Identify which cell holds the provided text, then report its (X, Y) central coordinate. 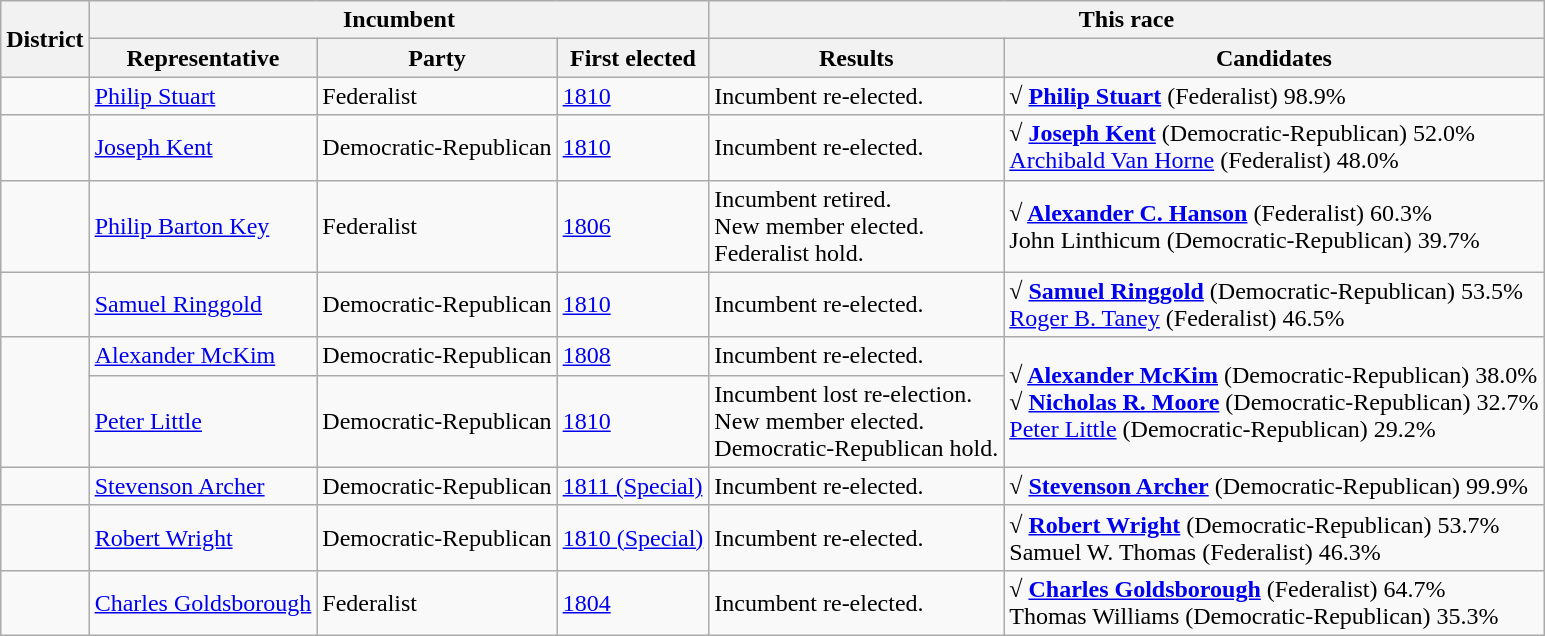
First elected (633, 58)
Party (437, 58)
Incumbent lost re-election.New member elected.Democratic-Republican hold. (856, 421)
This race (1126, 20)
1811 (Special) (633, 486)
Results (856, 58)
Alexander McKim (203, 356)
√ Samuel Ringgold (Democratic-Republican) 53.5%Roger B. Taney (Federalist) 46.5% (1274, 304)
√ Philip Stuart (Federalist) 98.9% (1274, 96)
Incumbent (399, 20)
Joseph Kent (203, 148)
1810 (Special) (633, 538)
√ Joseph Kent (Democratic-Republican) 52.0%Archibald Van Horne (Federalist) 48.0% (1274, 148)
1808 (633, 356)
1806 (633, 226)
Charles Goldsborough (203, 602)
Robert Wright (203, 538)
Incumbent retired.New member elected.Federalist hold. (856, 226)
Stevenson Archer (203, 486)
√ Alexander C. Hanson (Federalist) 60.3%John Linthicum (Democratic-Republican) 39.7% (1274, 226)
Philip Barton Key (203, 226)
√ Charles Goldsborough (Federalist) 64.7%Thomas Williams (Democratic-Republican) 35.3% (1274, 602)
Candidates (1274, 58)
District (45, 39)
Peter Little (203, 421)
Representative (203, 58)
1804 (633, 602)
√ Robert Wright (Democratic-Republican) 53.7%Samuel W. Thomas (Federalist) 46.3% (1274, 538)
Samuel Ringgold (203, 304)
Philip Stuart (203, 96)
√ Stevenson Archer (Democratic-Republican) 99.9% (1274, 486)
√ Alexander McKim (Democratic-Republican) 38.0%√ Nicholas R. Moore (Democratic-Republican) 32.7%Peter Little (Democratic-Republican) 29.2% (1274, 402)
